Find where the given text appears and provide that cell's center as [x, y] coordinate. 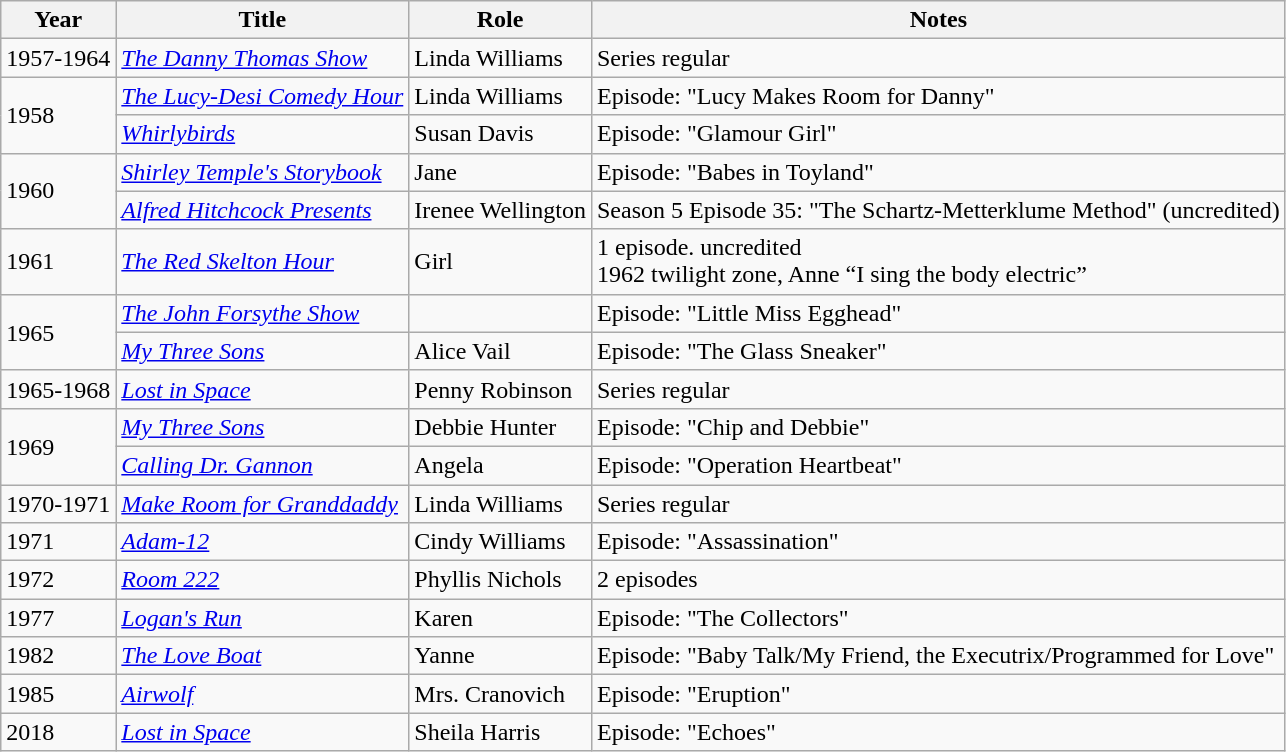
Notes [938, 20]
Jane [500, 172]
1958 [58, 115]
Whirlybirds [262, 134]
1972 [58, 580]
Episode: "Chip and Debbie" [938, 427]
Yanne [500, 656]
Episode: "Eruption" [938, 694]
Season 5 Episode 35: "The Schartz-Metterklume Method" (uncredited) [938, 210]
Adam-12 [262, 542]
Make Room for Granddaddy [262, 503]
2 episodes [938, 580]
The Lucy-Desi Comedy Hour [262, 96]
Sheila Harris [500, 732]
Susan Davis [500, 134]
Room 222 [262, 580]
1970-1971 [58, 503]
Debbie Hunter [500, 427]
Episode: "Glamour Girl" [938, 134]
Episode: "Babes in Toyland" [938, 172]
1985 [58, 694]
Phyllis Nichols [500, 580]
Penny Robinson [500, 389]
2018 [58, 732]
Karen [500, 618]
Episode: "Assassination" [938, 542]
Mrs. Cranovich [500, 694]
Cindy Williams [500, 542]
Episode: "Echoes" [938, 732]
1 episode. uncredited1962 twilight zone, Anne “I sing the body electric” [938, 262]
The Danny Thomas Show [262, 58]
Episode: "The Glass Sneaker" [938, 351]
Episode: "Little Miss Egghead" [938, 313]
1957-1964 [58, 58]
Alfred Hitchcock Presents [262, 210]
1982 [58, 656]
The Love Boat [262, 656]
1969 [58, 446]
Alice Vail [500, 351]
Calling Dr. Gannon [262, 465]
1965-1968 [58, 389]
Title [262, 20]
Episode: "The Collectors" [938, 618]
The John Forsythe Show [262, 313]
1965 [58, 332]
Airwolf [262, 694]
Role [500, 20]
Shirley Temple's Storybook [262, 172]
Angela [500, 465]
1971 [58, 542]
Episode: "Operation Heartbeat" [938, 465]
1960 [58, 191]
1977 [58, 618]
Episode: "Baby Talk/My Friend, the Executrix/Programmed for Love" [938, 656]
Irenee Wellington [500, 210]
The Red Skelton Hour [262, 262]
1961 [58, 262]
Girl [500, 262]
Logan's Run [262, 618]
Year [58, 20]
Episode: "Lucy Makes Room for Danny" [938, 96]
